Provide the [X, Y] coordinate of the cell's center where the given text is located.  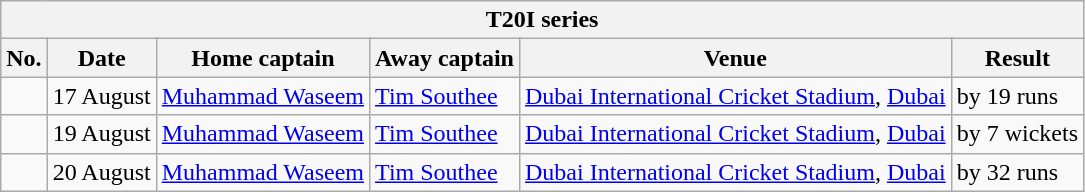
Away captain [445, 58]
Venue [735, 58]
Home captain [262, 58]
20 August [102, 172]
17 August [102, 96]
T20I series [542, 20]
by 19 runs [1017, 96]
by 32 runs [1017, 172]
Result [1017, 58]
No. [24, 58]
19 August [102, 134]
Date [102, 58]
by 7 wickets [1017, 134]
